For the text-containing cell, return its midpoint in [x, y] coordinate format. 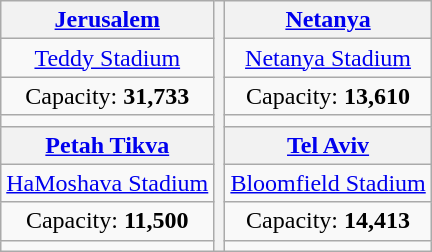
Bloomfield Stadium [328, 183]
Capacity: 14,413 [328, 221]
Capacity: 11,500 [108, 221]
Capacity: 13,610 [328, 96]
Teddy Stadium [108, 58]
Capacity: 31,733 [108, 96]
Petah Tikva [108, 145]
HaMoshava Stadium [108, 183]
Jerusalem [108, 20]
Tel Aviv [328, 145]
Netanya [328, 20]
Netanya Stadium [328, 58]
